Provide the [x, y] coordinate of the cell's center where the given text is located.  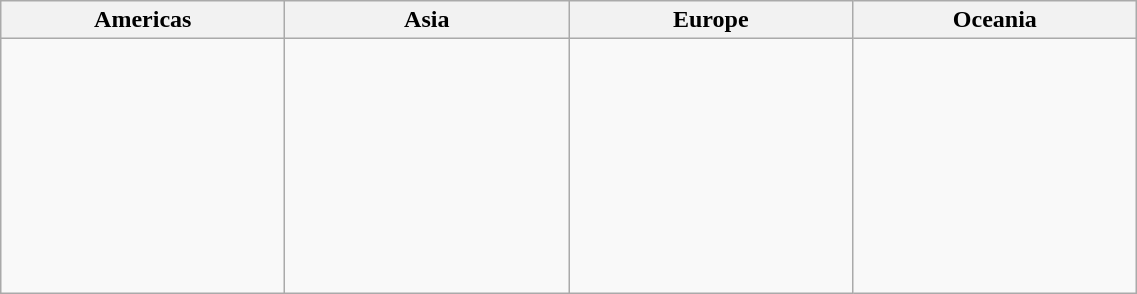
Oceania [995, 20]
Asia [427, 20]
Americas [143, 20]
Europe [711, 20]
